From the cell containing the given text, extract its center point as [X, Y] coordinate. 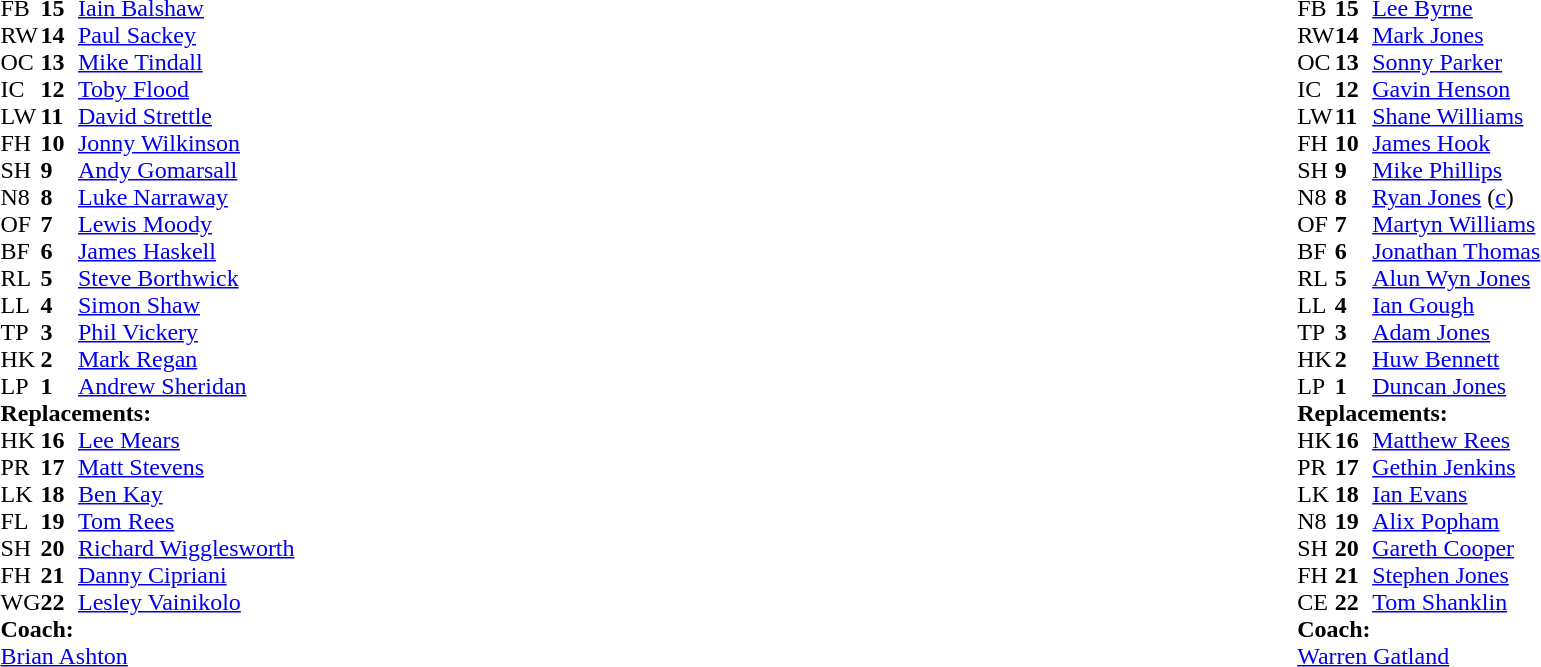
Huw Bennett [1456, 360]
Toby Flood [186, 90]
Sonny Parker [1456, 62]
Luke Narraway [186, 198]
Ben Kay [186, 494]
Tom Shanklin [1456, 602]
James Hook [1456, 144]
Gavin Henson [1456, 90]
Stephen Jones [1456, 576]
WG [20, 602]
Tom Rees [186, 522]
Richard Wigglesworth [186, 548]
Alun Wyn Jones [1456, 278]
James Haskell [186, 252]
Mark Jones [1456, 36]
Ryan Jones (c) [1456, 198]
Simon Shaw [186, 306]
Matt Stevens [186, 468]
Alix Popham [1456, 522]
Martyn Williams [1456, 224]
Mike Phillips [1456, 170]
Steve Borthwick [186, 278]
Gethin Jenkins [1456, 468]
Mark Regan [186, 360]
FL [20, 522]
Andy Gomarsall [186, 170]
Ian Gough [1456, 306]
Phil Vickery [186, 332]
Ian Evans [1456, 494]
Jonny Wilkinson [186, 144]
Paul Sackey [186, 36]
Mike Tindall [186, 62]
Gareth Cooper [1456, 548]
Andrew Sheridan [186, 386]
Jonathan Thomas [1456, 252]
CE [1316, 602]
Lewis Moody [186, 224]
David Strettle [186, 116]
Lee Mears [186, 440]
Danny Cipriani [186, 576]
Matthew Rees [1456, 440]
Lesley Vainikolo [186, 602]
Shane Williams [1456, 116]
Adam Jones [1456, 332]
Duncan Jones [1456, 386]
